Provide the [x, y] coordinate of the cell's center where the given text is located.  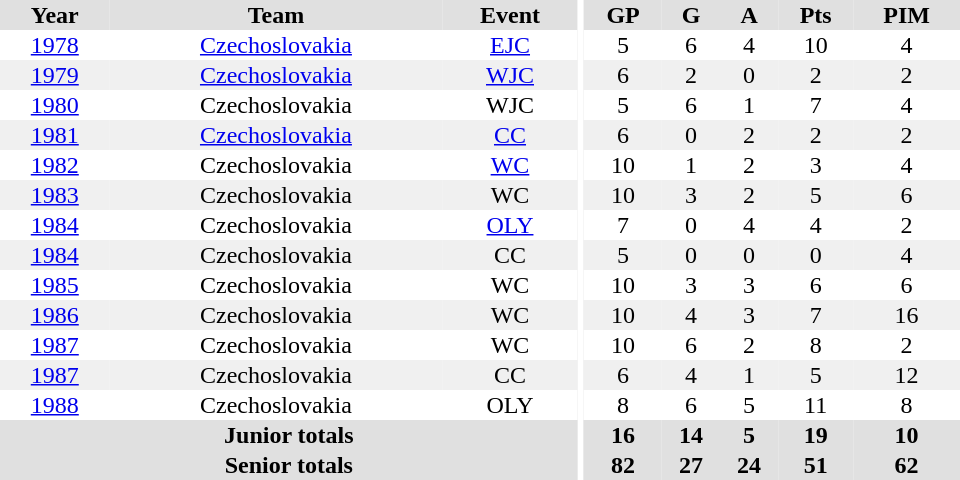
1980 [55, 105]
14 [691, 435]
1986 [55, 315]
1982 [55, 165]
A [749, 15]
12 [906, 375]
19 [816, 435]
Event [510, 15]
G [691, 15]
1985 [55, 285]
82 [623, 465]
11 [816, 405]
51 [816, 465]
PIM [906, 15]
Senior totals [289, 465]
24 [749, 465]
62 [906, 465]
EJC [510, 45]
GP [623, 15]
Year [55, 15]
1983 [55, 195]
Team [276, 15]
1981 [55, 135]
1988 [55, 405]
1978 [55, 45]
Junior totals [289, 435]
Pts [816, 15]
27 [691, 465]
1979 [55, 75]
